Identify which cell holds the provided text, then report its [x, y] central coordinate. 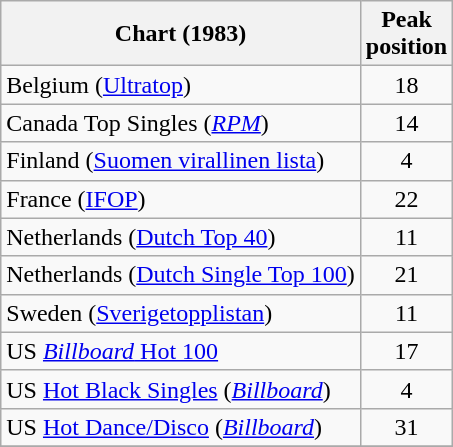
US Hot Dance/Disco (Billboard) [181, 427]
France (IFOP) [181, 199]
18 [406, 85]
14 [406, 123]
21 [406, 275]
Netherlands (Dutch Single Top 100) [181, 275]
Canada Top Singles (RPM) [181, 123]
US Billboard Hot 100 [181, 351]
22 [406, 199]
Netherlands (Dutch Top 40) [181, 237]
Belgium (Ultratop) [181, 85]
US Hot Black Singles (Billboard) [181, 389]
Chart (1983) [181, 34]
17 [406, 351]
Finland (Suomen virallinen lista) [181, 161]
Sweden (Sverigetopplistan) [181, 313]
31 [406, 427]
Peakposition [406, 34]
